Pinpoint the cell where the given text exists, returning its (x, y) midpoint coordinate. 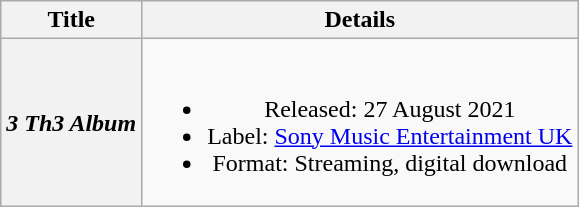
3 Th3 Album (72, 122)
Details (360, 20)
Released: 27 August 2021Label: Sony Music Entertainment UKFormat: Streaming, digital download (360, 122)
Title (72, 20)
